For the text-containing cell, return its midpoint in (x, y) coordinate format. 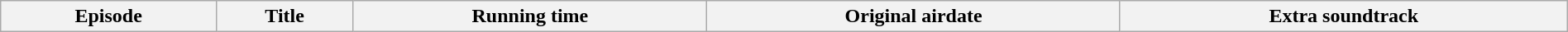
Original airdate (913, 16)
Extra soundtrack (1343, 16)
Title (284, 16)
Episode (109, 16)
Running time (530, 16)
